Determine the [X, Y] coordinate at the center of the cell enclosing the given text.  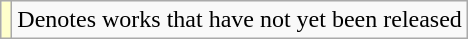
Denotes works that have not yet been released [240, 20]
